Locate the cell with the specified text and output its [x, y] center coordinate. 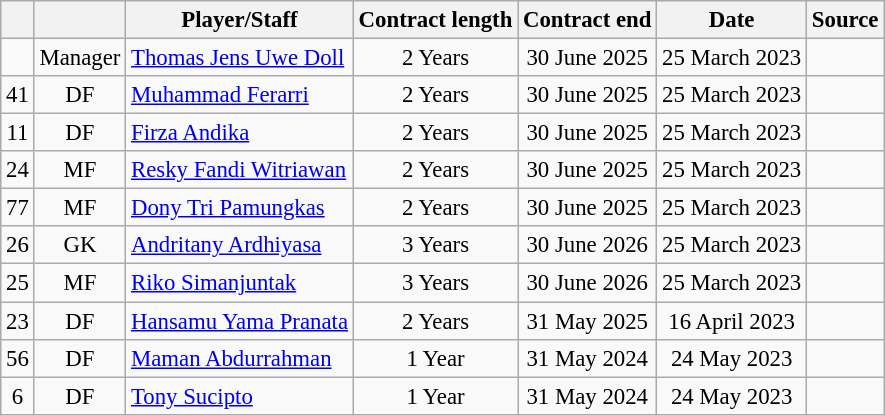
Source [846, 20]
GK [80, 245]
Contract length [435, 20]
Maman Abdurrahman [240, 358]
24 [18, 170]
Contract end [588, 20]
Player/Staff [240, 20]
6 [18, 396]
Thomas Jens Uwe Doll [240, 58]
16 April 2023 [732, 321]
Date [732, 20]
Hansamu Yama Pranata [240, 321]
23 [18, 321]
77 [18, 208]
26 [18, 245]
Manager [80, 58]
Andritany Ardhiyasa [240, 245]
Tony Sucipto [240, 396]
31 May 2025 [588, 321]
Riko Simanjuntak [240, 283]
25 [18, 283]
Firza Andika [240, 133]
41 [18, 95]
56 [18, 358]
11 [18, 133]
Muhammad Ferarri [240, 95]
Resky Fandi Witriawan [240, 170]
Dony Tri Pamungkas [240, 208]
